Return the [X, Y] coordinate for the center point of the cell that contains the specified text.  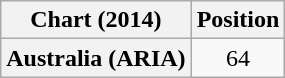
Australia (ARIA) [96, 58]
Chart (2014) [96, 20]
64 [238, 58]
Position [238, 20]
